Return the [X, Y] coordinate for the center point of the cell that contains the specified text.  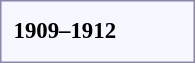
1909–1912 [65, 30]
